From the cell containing the given text, extract its center point as [X, Y] coordinate. 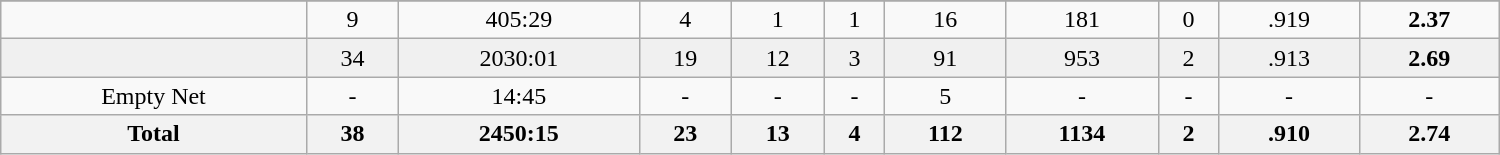
.913 [1289, 58]
5 [946, 96]
34 [352, 58]
12 [778, 58]
13 [778, 134]
Empty Net [154, 96]
23 [686, 134]
.919 [1289, 20]
91 [946, 58]
19 [686, 58]
2.74 [1429, 134]
1134 [1082, 134]
14:45 [519, 96]
Total [154, 134]
0 [1188, 20]
.910 [1289, 134]
2.69 [1429, 58]
38 [352, 134]
953 [1082, 58]
16 [946, 20]
405:29 [519, 20]
2450:15 [519, 134]
2.37 [1429, 20]
3 [854, 58]
181 [1082, 20]
2030:01 [519, 58]
9 [352, 20]
112 [946, 134]
